From the cell containing the given text, extract its center point as (x, y) coordinate. 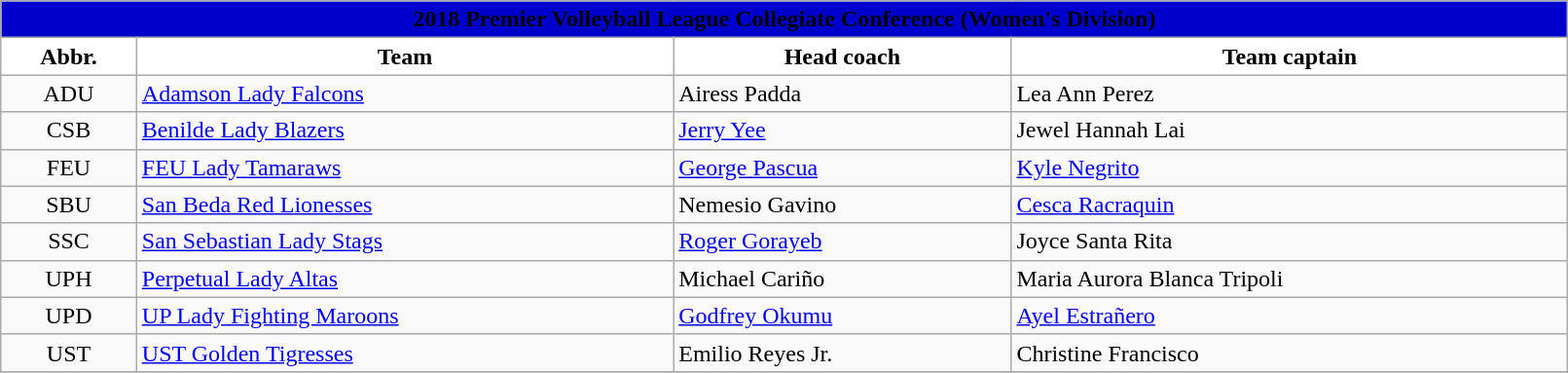
Michael Cariño (843, 279)
Airess Padda (843, 93)
Roger Gorayeb (843, 242)
Head coach (843, 56)
Godfrey Okumu (843, 316)
UPH (69, 279)
2018 Premier Volleyball League Collegiate Conference (Women's Division) (784, 19)
Joyce Santa Rita (1290, 242)
Adamson Lady Falcons (405, 93)
Jerry Yee (843, 131)
SSC (69, 242)
UST Golden Tigresses (405, 353)
George Pascua (843, 168)
FEU (69, 168)
Benilde Lady Blazers (405, 131)
Kyle Negrito (1290, 168)
ADU (69, 93)
Maria Aurora Blanca Tripoli (1290, 279)
Team captain (1290, 56)
Team (405, 56)
San Beda Red Lionesses (405, 205)
SBU (69, 205)
Cesca Racraquin (1290, 205)
UST (69, 353)
Ayel Estrañero (1290, 316)
Abbr. (69, 56)
Jewel Hannah Lai (1290, 131)
Lea Ann Perez (1290, 93)
San Sebastian Lady Stags (405, 242)
CSB (69, 131)
UP Lady Fighting Maroons (405, 316)
FEU Lady Tamaraws (405, 168)
Christine Francisco (1290, 353)
Nemesio Gavino (843, 205)
Perpetual Lady Altas (405, 279)
UPD (69, 316)
Emilio Reyes Jr. (843, 353)
